From the cell containing the given text, extract its center point as (x, y) coordinate. 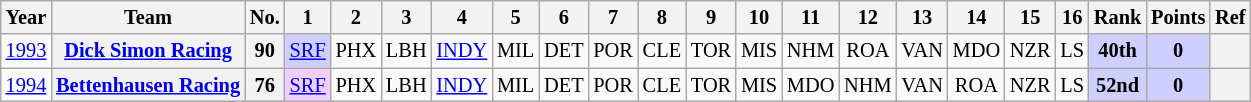
14 (976, 17)
52nd (1118, 85)
12 (868, 17)
3 (406, 17)
15 (1030, 17)
76 (265, 85)
Points (1178, 17)
1 (308, 17)
9 (711, 17)
6 (564, 17)
16 (1072, 17)
No. (265, 17)
13 (922, 17)
5 (516, 17)
10 (759, 17)
4 (462, 17)
2 (356, 17)
Team (148, 17)
Ref (1230, 17)
Dick Simon Racing (148, 51)
Rank (1118, 17)
40th (1118, 51)
7 (612, 17)
8 (662, 17)
1993 (26, 51)
90 (265, 51)
11 (810, 17)
Bettenhausen Racing (148, 85)
Year (26, 17)
1994 (26, 85)
